From the cell containing the given text, extract its center point as [x, y] coordinate. 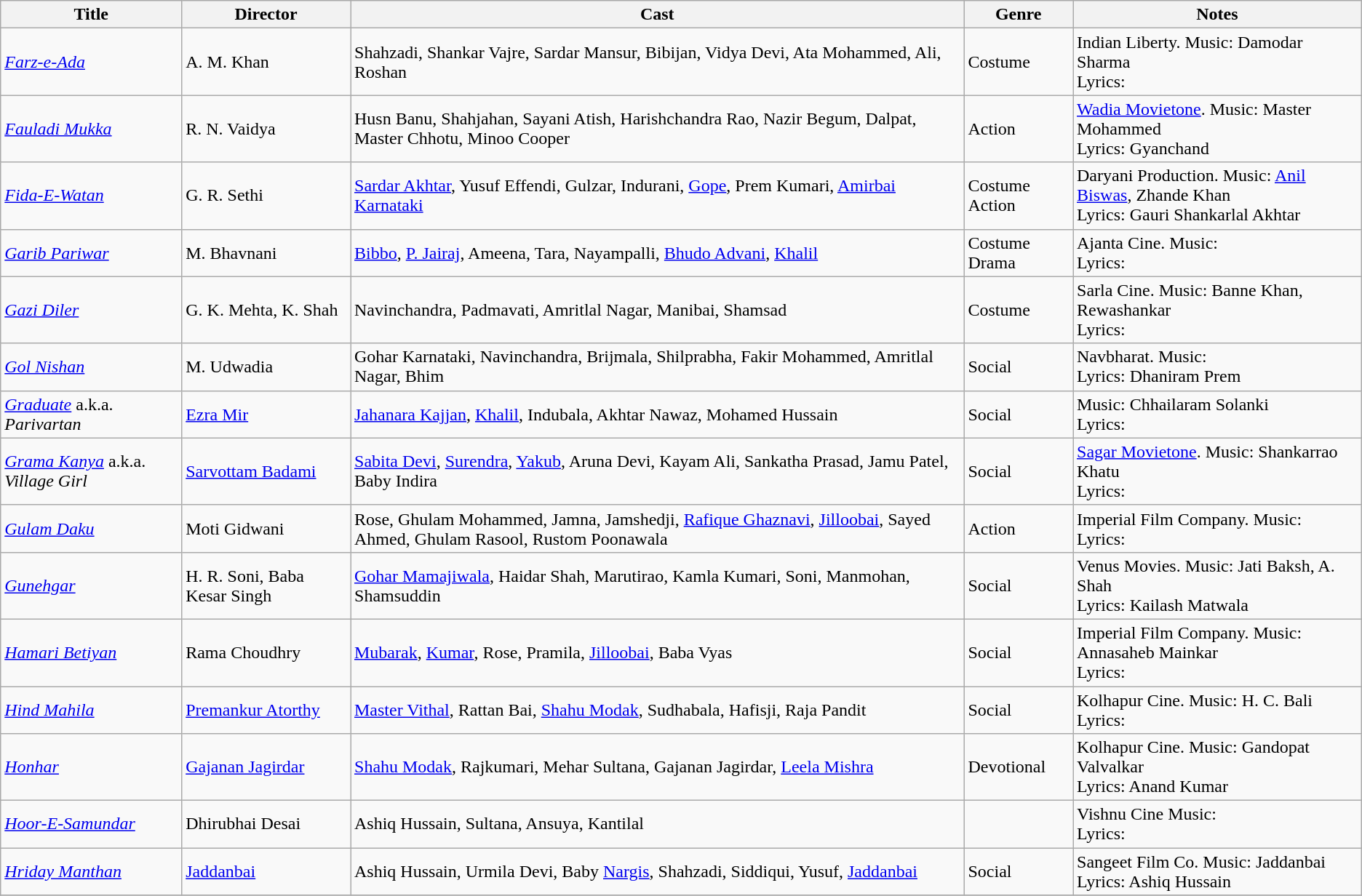
Dhirubhai Desai [266, 825]
Sardar Akhtar, Yusuf Effendi, Gulzar, Indurani, Gope, Prem Kumari, Amirbai Karnataki [658, 196]
Farz-e-Ada [92, 62]
Navinchandra, Padmavati, Amritlal Nagar, Manibai, Shamsad [658, 310]
Gazi Diler [92, 310]
Ezra Mir [266, 415]
Imperial Film Company. Music: Annasaheb Mainkar Lyrics: [1216, 652]
G. K. Mehta, K. Shah [266, 310]
Rama Choudhry [266, 652]
Husn Banu, Shahjahan, Sayani Atish, Harishchandra Rao, Nazir Begum, Dalpat, Master Chhotu, Minoo Cooper [658, 129]
Devotional [1019, 767]
Ashiq Hussain, Urmila Devi, Baby Nargis, Shahzadi, Siddiqui, Yusuf, Jaddanbai [658, 871]
Navbharat. Music: Lyrics: Dhaniram Prem [1216, 367]
M. Bhavnani [266, 253]
Cast [658, 15]
Gol Nishan [92, 367]
Master Vithal, Rattan Bai, Shahu Modak, Sudhabala, Hafisji, Raja Pandit [658, 710]
Sarvottam Badami [266, 471]
M. Udwadia [266, 367]
H. R. Soni, Baba Kesar Singh [266, 585]
Shahzadi, Shankar Vajre, Sardar Mansur, Bibijan, Vidya Devi, Ata Mohammed, Ali, Roshan [658, 62]
Fauladi Mukka [92, 129]
Sagar Movietone. Music: Shankarrao KhatuLyrics: [1216, 471]
Daryani Production. Music: Anil Biswas, Zhande KhanLyrics: Gauri Shankarlal Akhtar [1216, 196]
Graduate a.k.a. Parivartan [92, 415]
Indian Liberty. Music: Damodar SharmaLyrics: [1216, 62]
G. R. Sethi [266, 196]
Imperial Film Company. Music: Lyrics: [1216, 528]
Venus Movies. Music: Jati Baksh, A. ShahLyrics: Kailash Matwala [1216, 585]
Genre [1019, 15]
Vishnu Cine Music: Lyrics: [1216, 825]
Jahanara Kajjan, Khalil, Indubala, Akhtar Nawaz, Mohamed Hussain [658, 415]
Bibbo, P. Jairaj, Ameena, Tara, Nayampalli, Bhudo Advani, Khalil [658, 253]
Costume Action [1019, 196]
Costume Drama [1019, 253]
Honhar [92, 767]
Wadia Movietone. Music: Master MohammedLyrics: Gyanchand [1216, 129]
Fida-E-Watan [92, 196]
Gajanan Jagirdar [266, 767]
Rose, Ghulam Mohammed, Jamna, Jamshedji, Rafique Ghaznavi, Jilloobai, Sayed Ahmed, Ghulam Rasool, Rustom Poonawala [658, 528]
Music: Chhailaram SolankiLyrics: [1216, 415]
Ashiq Hussain, Sultana, Ansuya, Kantilal [658, 825]
Jaddanbai [266, 871]
Moti Gidwani [266, 528]
Kolhapur Cine. Music: H. C. BaliLyrics: [1216, 710]
Gohar Mamajiwala, Haidar Shah, Marutirao, Kamla Kumari, Soni, Manmohan, Shamsuddin [658, 585]
Gulam Daku [92, 528]
Gunehgar [92, 585]
Premankur Atorthy [266, 710]
Hoor-E-Samundar [92, 825]
Hamari Betiyan [92, 652]
Ajanta Cine. Music: Lyrics: [1216, 253]
Mubarak, Kumar, Rose, Pramila, Jilloobai, Baba Vyas [658, 652]
A. M. Khan [266, 62]
R. N. Vaidya [266, 129]
Grama Kanya a.k.a. Village Girl [92, 471]
Title [92, 15]
Notes [1216, 15]
Sabita Devi, Surendra, Yakub, Aruna Devi, Kayam Ali, Sankatha Prasad, Jamu Patel, Baby Indira [658, 471]
Hind Mahila [92, 710]
Shahu Modak, Rajkumari, Mehar Sultana, Gajanan Jagirdar, Leela Mishra [658, 767]
Sangeet Film Co. Music: JaddanbaiLyrics: Ashiq Hussain [1216, 871]
Gohar Karnataki, Navinchandra, Brijmala, Shilprabha, Fakir Mohammed, Amritlal Nagar, Bhim [658, 367]
Sarla Cine. Music: Banne Khan, RewashankarLyrics: [1216, 310]
Kolhapur Cine. Music: Gandopat ValvalkarLyrics: Anand Kumar [1216, 767]
Director [266, 15]
Hriday Manthan [92, 871]
Garib Pariwar [92, 253]
